For the text-containing cell, return its midpoint in (x, y) coordinate format. 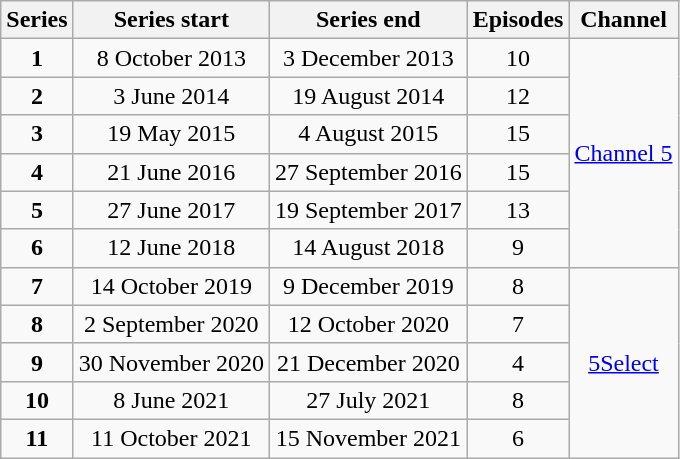
27 June 2017 (171, 210)
12 October 2020 (368, 324)
13 (518, 210)
19 August 2014 (368, 96)
2 September 2020 (171, 324)
27 July 2021 (368, 400)
5Select (624, 362)
11 (37, 438)
27 September 2016 (368, 172)
8 October 2013 (171, 58)
Episodes (518, 20)
19 May 2015 (171, 134)
Series start (171, 20)
3 June 2014 (171, 96)
12 (518, 96)
21 December 2020 (368, 362)
8 June 2021 (171, 400)
3 (37, 134)
Series end (368, 20)
9 December 2019 (368, 286)
11 October 2021 (171, 438)
12 June 2018 (171, 248)
30 November 2020 (171, 362)
1 (37, 58)
4 August 2015 (368, 134)
Channel (624, 20)
Series (37, 20)
2 (37, 96)
21 June 2016 (171, 172)
15 November 2021 (368, 438)
Channel 5 (624, 153)
3 December 2013 (368, 58)
5 (37, 210)
14 August 2018 (368, 248)
14 October 2019 (171, 286)
19 September 2017 (368, 210)
